Pinpoint the cell where the given text exists, returning its (X, Y) midpoint coordinate. 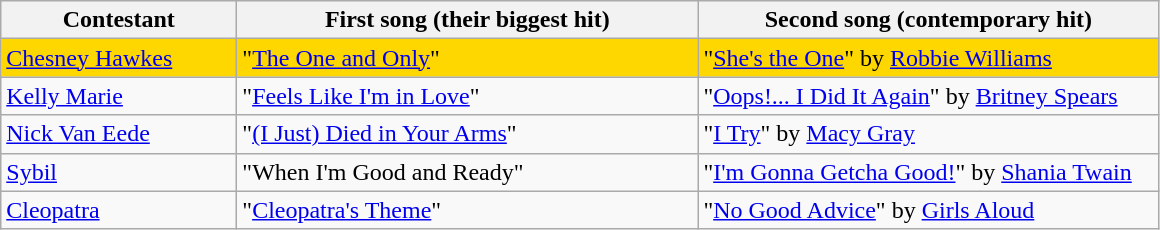
Second song (contemporary hit) (928, 20)
"Oops!... I Did It Again" by Britney Spears (928, 96)
Cleopatra (119, 210)
"I'm Gonna Getcha Good!" by Shania Twain (928, 172)
Nick Van Eede (119, 134)
"She's the One" by Robbie Williams (928, 58)
"The One and Only" (468, 58)
First song (their biggest hit) (468, 20)
"(I Just) Died in Your Arms" (468, 134)
"When I'm Good and Ready" (468, 172)
Kelly Marie (119, 96)
"Cleopatra's Theme" (468, 210)
Sybil (119, 172)
Contestant (119, 20)
"Feels Like I'm in Love" (468, 96)
Chesney Hawkes (119, 58)
"No Good Advice" by Girls Aloud (928, 210)
"I Try" by Macy Gray (928, 134)
